For the text-containing cell, return its midpoint in (X, Y) coordinate format. 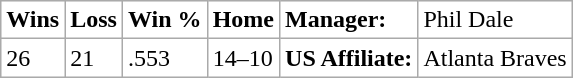
Win % (164, 20)
Loss (94, 20)
21 (94, 58)
Home (243, 20)
Wins (33, 20)
26 (33, 58)
US Affiliate: (349, 58)
Manager: (349, 20)
.553 (164, 58)
14–10 (243, 58)
Atlanta Braves (495, 58)
Phil Dale (495, 20)
